Scan for the cell matching the given text and deliver its (X, Y) coordinate at center. 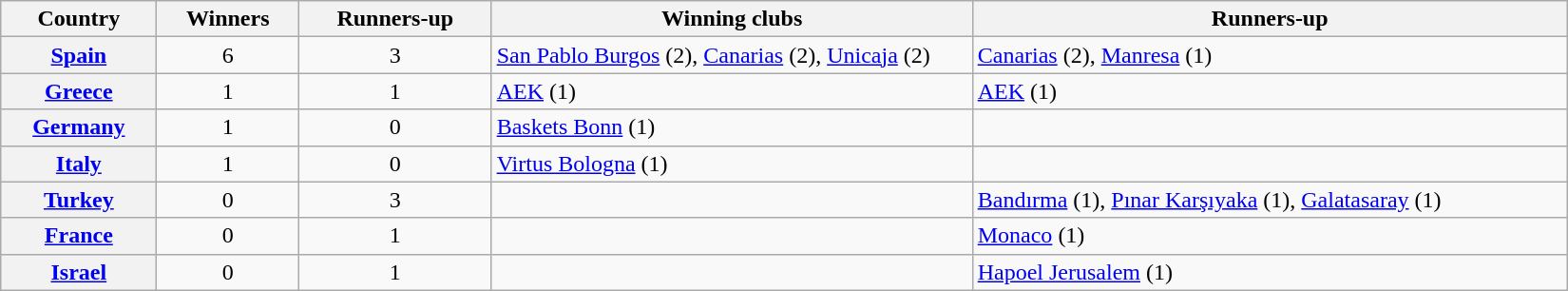
Germany (79, 127)
Baskets Bonn (1) (732, 127)
6 (228, 55)
Israel (79, 272)
Canarias (2), Manresa (1) (1270, 55)
Monaco (1) (1270, 236)
Winning clubs (732, 19)
Winners (228, 19)
Bandırma (1), Pınar Karşıyaka (1), Galatasaray (1) (1270, 200)
San Pablo Burgos (2), Canarias (2), Unicaja (2) (732, 55)
Greece (79, 91)
Turkey (79, 200)
France (79, 236)
Hapoel Jerusalem (1) (1270, 272)
Country (79, 19)
Spain (79, 55)
Italy (79, 164)
Virtus Bologna (1) (732, 164)
